Return [X, Y] of the center of cell containing provided text 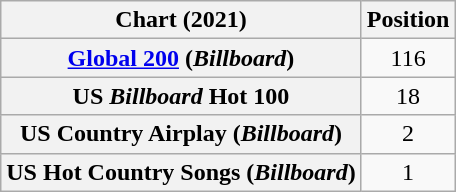
18 [408, 96]
Chart (2021) [181, 20]
Position [408, 20]
US Country Airplay (Billboard) [181, 134]
Global 200 (Billboard) [181, 58]
2 [408, 134]
1 [408, 172]
116 [408, 58]
US Hot Country Songs (Billboard) [181, 172]
US Billboard Hot 100 [181, 96]
